Extract the [x, y] coordinate from the center of the cell holding the provided text.  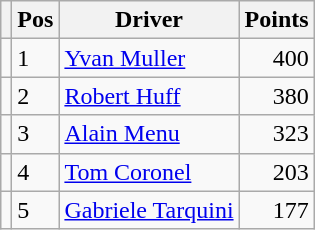
3 [36, 134]
Robert Huff [149, 96]
323 [276, 134]
5 [36, 210]
Gabriele Tarquini [149, 210]
4 [36, 172]
Alain Menu [149, 134]
Points [276, 20]
Driver [149, 20]
1 [36, 58]
2 [36, 96]
400 [276, 58]
177 [276, 210]
Yvan Muller [149, 58]
380 [276, 96]
Pos [36, 20]
203 [276, 172]
Tom Coronel [149, 172]
